Search for the cell housing the specified text and yield its (x, y) center coordinate. 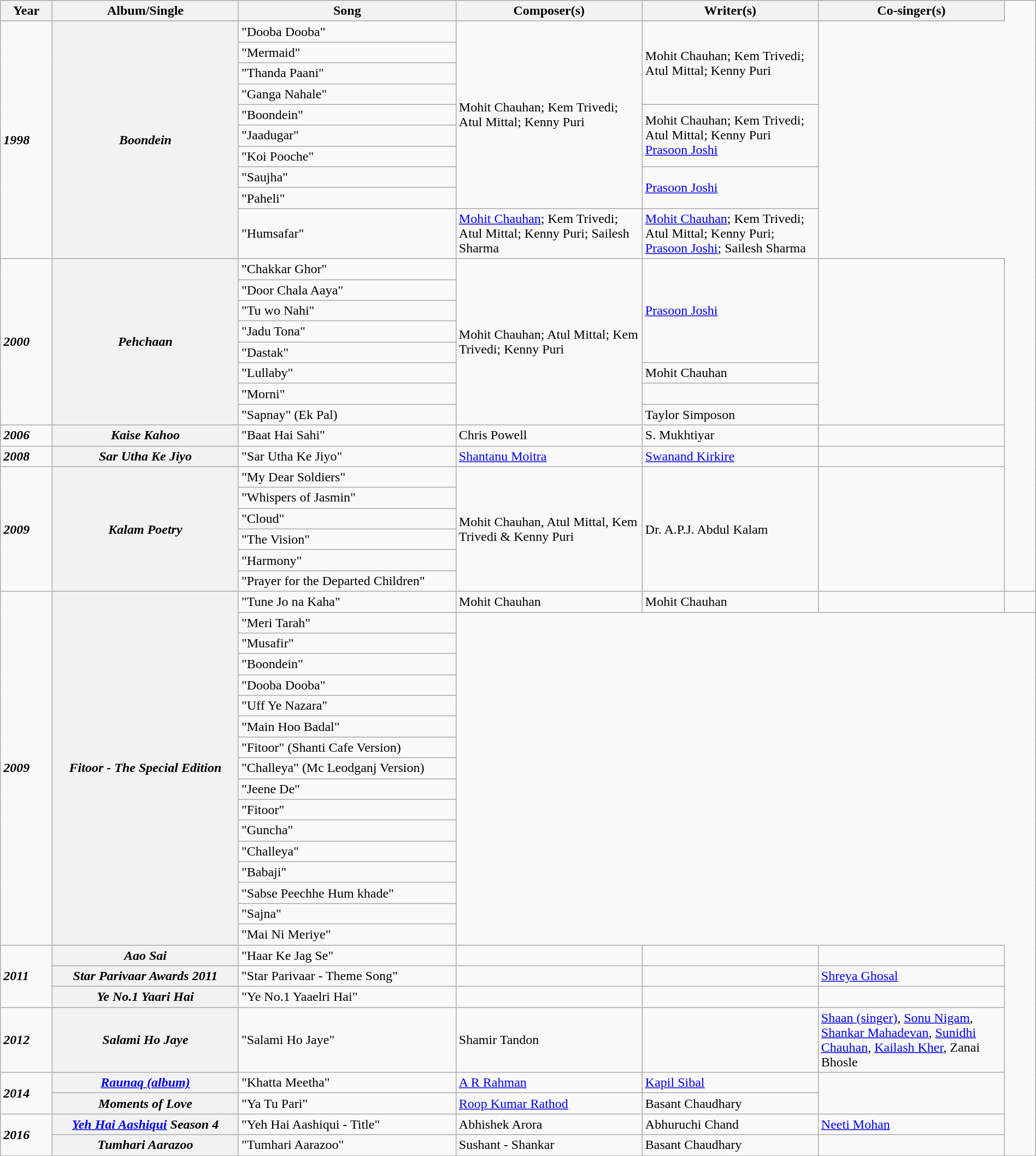
"Fitoor" (Shanti Cafe Version) (347, 747)
"Prayer for the Departed Children" (347, 581)
Swanand Kirkire (730, 456)
"Musafir" (347, 644)
Album/Single (145, 11)
Pehchaan (145, 341)
"Salami Ho Jaye" (347, 1040)
"Star Parivaar - Theme Song" (347, 976)
"Morni" (347, 394)
Kalam Poetry (145, 529)
Star Parivaar Awards 2011 (145, 976)
Moments of Love (145, 1104)
Shreya Ghosal (911, 976)
Chris Powell (549, 435)
"Meri Tarah" (347, 622)
"Lullaby" (347, 373)
Composer(s) (549, 11)
Mohit Chauhan; Atul Mittal; Kem Trivedi; Kenny Puri (549, 341)
Year (26, 11)
"Chakkar Ghor" (347, 269)
"Saujha" (347, 177)
1998 (26, 140)
Mohit Chauhan; Kem Trivedi; Atul Mittal; Kenny Puri Prasoon Joshi (730, 135)
"Sabse Peechhe Hum khade" (347, 893)
Ye No.1 Yaari Hai (145, 997)
2016 (26, 1135)
Song (347, 11)
"Koi Pooche" (347, 156)
2000 (26, 341)
2011 (26, 976)
Abhishek Arora (549, 1124)
"Mai Ni Meriye" (347, 934)
2006 (26, 435)
Shamir Tandon (549, 1040)
"My Dear Soldiers" (347, 477)
Roop Kumar Rathod (549, 1104)
"Tumhari Aarazoo" (347, 1145)
Tumhari Aarazoo (145, 1145)
S. Mukhtiyar (730, 435)
Fitoor - The Special Edition (145, 768)
"Main Hoo Badal" (347, 727)
"Paheli" (347, 198)
"Jeene De" (347, 789)
"Thanda Paani" (347, 73)
Mohit Chauhan; Kem Trivedi; Atul Mittal; Kenny Puri; Sailesh Sharma (549, 233)
"Tu wo Nahi" (347, 311)
Mohit Chauhan, Atul Mittal, Kem Trivedi & Kenny Puri (549, 529)
2012 (26, 1040)
Kaise Kahoo (145, 435)
"Sajna" (347, 913)
Mohit Chauhan; Kem Trivedi; Atul Mittal; Kenny Puri; Prasoon Joshi; Sailesh Sharma (730, 233)
Sar Utha Ke Jiyo (145, 456)
"Dastak" (347, 352)
"Babaji" (347, 872)
"Harmony" (347, 560)
Sushant - Shankar (549, 1145)
"Sapnay" (Ek Pal) (347, 415)
"Haar Ke Jag Se" (347, 956)
"Tune Jo na Kaha" (347, 601)
Neeti Mohan (911, 1124)
"Challeya" (347, 851)
"Ya Tu Pari" (347, 1104)
Kapil Sibal (730, 1083)
"Jaadugar" (347, 135)
"Jadu Tona" (347, 332)
Boondein (145, 140)
A R Rahman (549, 1083)
"Guncha" (347, 830)
"Whispers of Jasmin" (347, 498)
"Door Chala Aaya" (347, 290)
Dr. A.P.J. Abdul Kalam (730, 529)
"Cloud" (347, 518)
"Khatta Meetha" (347, 1083)
2008 (26, 456)
"Ye No.1 Yaaelri Hai" (347, 997)
Writer(s) (730, 11)
Shaan (singer), Sonu Nigam, Shankar Mahadevan, Sunidhi Chauhan, Kailash Kher, Zanai Bhosle (911, 1040)
Raunaq (album) (145, 1083)
"Humsafar" (347, 233)
Co-singer(s) (911, 11)
"Yeh Hai Aashiqui - Title" (347, 1124)
2014 (26, 1093)
"Uff Ye Nazara" (347, 706)
"Fitoor" (347, 810)
Yeh Hai Aashiqui Season 4 (145, 1124)
Salami Ho Jaye (145, 1040)
"Baat Hai Sahi" (347, 435)
Abhuruchi Chand (730, 1124)
Shantanu Moitra (549, 456)
"Sar Utha Ke Jiyo" (347, 456)
Aao Sai (145, 956)
"The Vision" (347, 539)
"Challeya" (Mc Leodganj Version) (347, 768)
"Mermaid" (347, 52)
"Ganga Nahale" (347, 94)
Taylor Simposon (730, 415)
